Extract the [x, y] coordinate from the center of the cell holding the provided text.  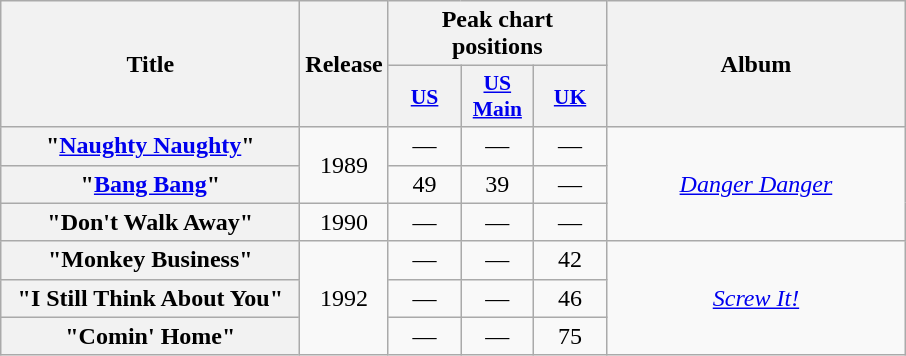
Danger Danger [756, 184]
Release [344, 64]
1992 [344, 298]
39 [498, 184]
Title [150, 64]
1989 [344, 165]
"I Still Think About You" [150, 298]
"Don't Walk Away" [150, 222]
"Monkey Business" [150, 260]
42 [570, 260]
UK [570, 96]
USMain [498, 96]
Screw It! [756, 298]
46 [570, 298]
75 [570, 336]
Peak chart positions [497, 34]
"Comin' Home" [150, 336]
1990 [344, 222]
US [424, 96]
49 [424, 184]
Album [756, 64]
"Bang Bang" [150, 184]
"Naughty Naughty" [150, 146]
